Determine the [X, Y] coordinate at the center of the cell enclosing the given text.  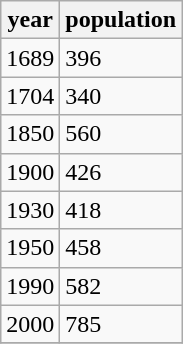
1930 [30, 210]
396 [121, 58]
785 [121, 324]
560 [121, 134]
1990 [30, 286]
population [121, 20]
418 [121, 210]
1950 [30, 248]
340 [121, 96]
458 [121, 248]
1850 [30, 134]
426 [121, 172]
1704 [30, 96]
582 [121, 286]
1689 [30, 58]
year [30, 20]
2000 [30, 324]
1900 [30, 172]
